Determine the [x, y] coordinate at the center of the cell enclosing the given text.  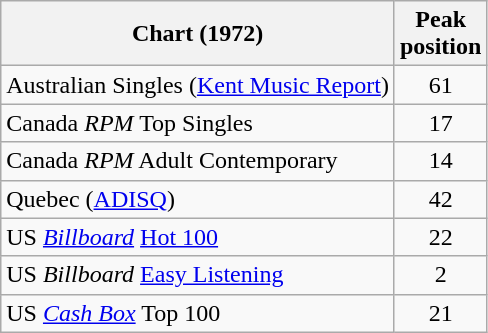
Chart (1972) [198, 34]
21 [440, 313]
14 [440, 161]
22 [440, 237]
US Billboard Hot 100 [198, 237]
US Billboard Easy Listening [198, 275]
17 [440, 123]
Australian Singles (Kent Music Report) [198, 85]
2 [440, 275]
Peakposition [440, 34]
42 [440, 199]
61 [440, 85]
US Cash Box Top 100 [198, 313]
Quebec (ADISQ) [198, 199]
Canada RPM Top Singles [198, 123]
Canada RPM Adult Contemporary [198, 161]
